Search for the cell housing the specified text and yield its [x, y] center coordinate. 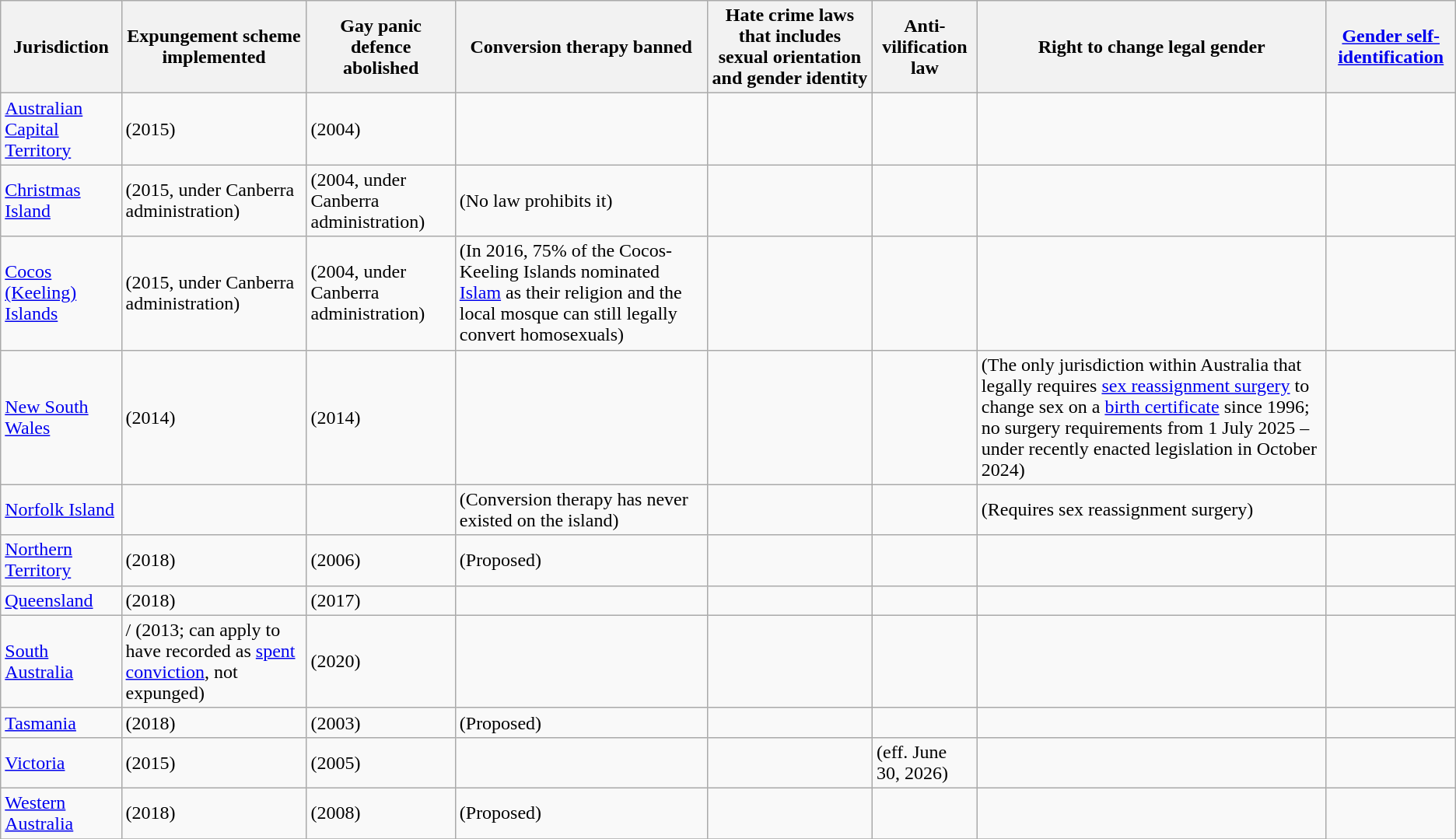
(2020) [381, 661]
Northern Territory [61, 560]
Christmas Island [61, 201]
(2003) [381, 722]
Norfolk Island [61, 510]
Gender self-identification [1391, 47]
Anti-vilification law [926, 47]
Jurisdiction [61, 47]
(No law prohibits it) [581, 201]
(eff. June 30, 2026) [926, 762]
Right to change legal gender [1151, 47]
(2017) [381, 600]
Queensland [61, 600]
Gay panic defence abolished [381, 47]
Western Australia [61, 813]
(2006) [381, 560]
Conversion therapy banned [581, 47]
(Requires sex reassignment surgery) [1151, 510]
/ (2013; can apply to have recorded as spent conviction, not expunged) [214, 661]
Australian Capital Territory [61, 129]
Expungement scheme implemented [214, 47]
(2005) [381, 762]
(2004) [381, 129]
(Conversion therapy has never existed on the island) [581, 510]
(In 2016, 75% of the Cocos-Keeling Islands nominated Islam as their religion and the local mosque can still legally convert homosexuals) [581, 293]
(2008) [381, 813]
Victoria [61, 762]
Tasmania [61, 722]
Hate crime laws that includes sexual orientation and gender identity [789, 47]
South Australia [61, 661]
New South Wales [61, 417]
Cocos (Keeling) Islands [61, 293]
